Output the (X, Y) coordinate of the center of the cell containing the given text.  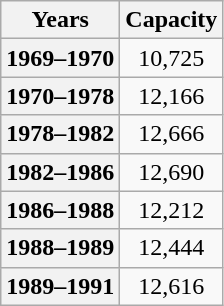
1986–1988 (60, 210)
1969–1970 (60, 58)
12,690 (172, 172)
1988–1989 (60, 248)
12,166 (172, 96)
1989–1991 (60, 286)
12,666 (172, 134)
Capacity (172, 20)
12,444 (172, 248)
1982–1986 (60, 172)
Years (60, 20)
12,212 (172, 210)
1978–1982 (60, 134)
10,725 (172, 58)
12,616 (172, 286)
1970–1978 (60, 96)
